Capture the cell that displays the provided text and extract its [x, y] central coordinate. 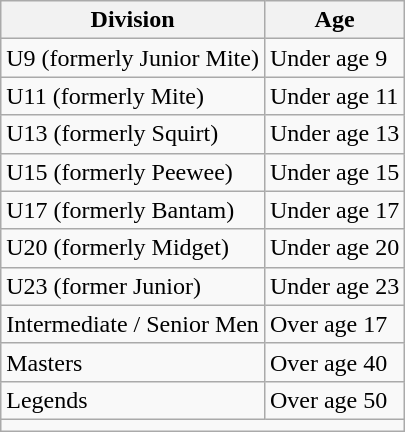
U11 (formerly Mite) [133, 96]
U23 (former Junior) [133, 286]
Under age 13 [334, 134]
Over age 40 [334, 362]
Masters [133, 362]
Under age 11 [334, 96]
Under age 17 [334, 210]
Under age 20 [334, 248]
Under age 23 [334, 286]
Division [133, 20]
Under age 15 [334, 172]
Over age 50 [334, 400]
Intermediate / Senior Men [133, 324]
U20 (formerly Midget) [133, 248]
Legends [133, 400]
Over age 17 [334, 324]
U17 (formerly Bantam) [133, 210]
U13 (formerly Squirt) [133, 134]
Age [334, 20]
U9 (formerly Junior Mite) [133, 58]
U15 (formerly Peewee) [133, 172]
Under age 9 [334, 58]
